Return the (X, Y) coordinate for the center point of the cell that contains the specified text.  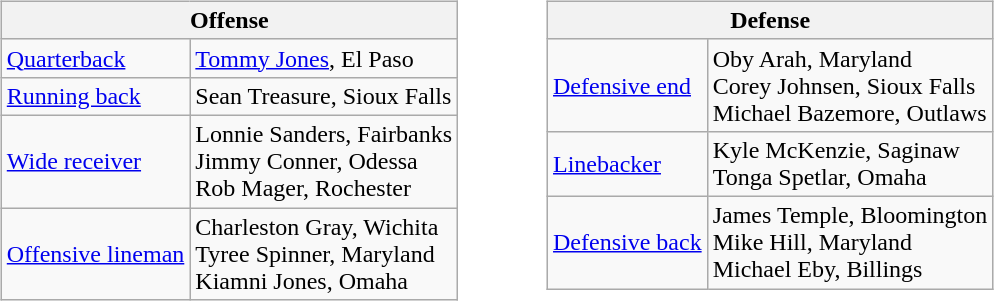
Offensive lineman (96, 254)
Charleston Gray, WichitaTyree Spinner, MarylandKiamni Jones, Omaha (324, 254)
Defensive end (628, 85)
Running back (96, 96)
Wide receiver (96, 161)
Quarterback (96, 58)
Oby Arah, MarylandCorey Johnsen, Sioux FallsMichael Bazemore, Outlaws (850, 85)
Defensive back (628, 242)
Linebacker (628, 164)
James Temple, BloomingtonMike Hill, MarylandMichael Eby, Billings (850, 242)
Defense (770, 20)
Sean Treasure, Sioux Falls (324, 96)
Offense (229, 20)
Kyle McKenzie, SaginawTonga Spetlar, Omaha (850, 164)
Lonnie Sanders, FairbanksJimmy Conner, OdessaRob Mager, Rochester (324, 161)
Tommy Jones, El Paso (324, 58)
